Detect which cell encompasses the target text, then output its (x, y) center coordinate. 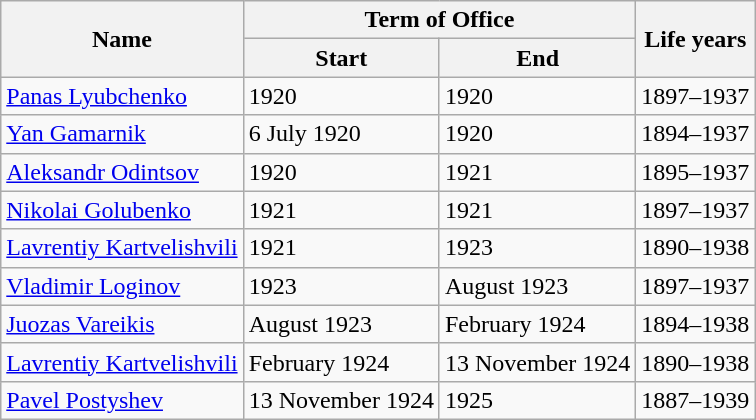
Panas Lyubchenko (122, 96)
1894–1938 (696, 324)
Term of Office (440, 20)
Pavel Postyshev (122, 400)
1894–1937 (696, 134)
Yan Gamarnik (122, 134)
Juozas Vareikis (122, 324)
Life years (696, 39)
Nikolai Golubenko (122, 210)
Start (341, 58)
1925 (537, 400)
6 July 1920 (341, 134)
1887–1939 (696, 400)
End (537, 58)
Vladimir Loginov (122, 286)
Name (122, 39)
Aleksandr Odintsov (122, 172)
1895–1937 (696, 172)
